Scan for the cell matching the given text and deliver its (x, y) coordinate at center. 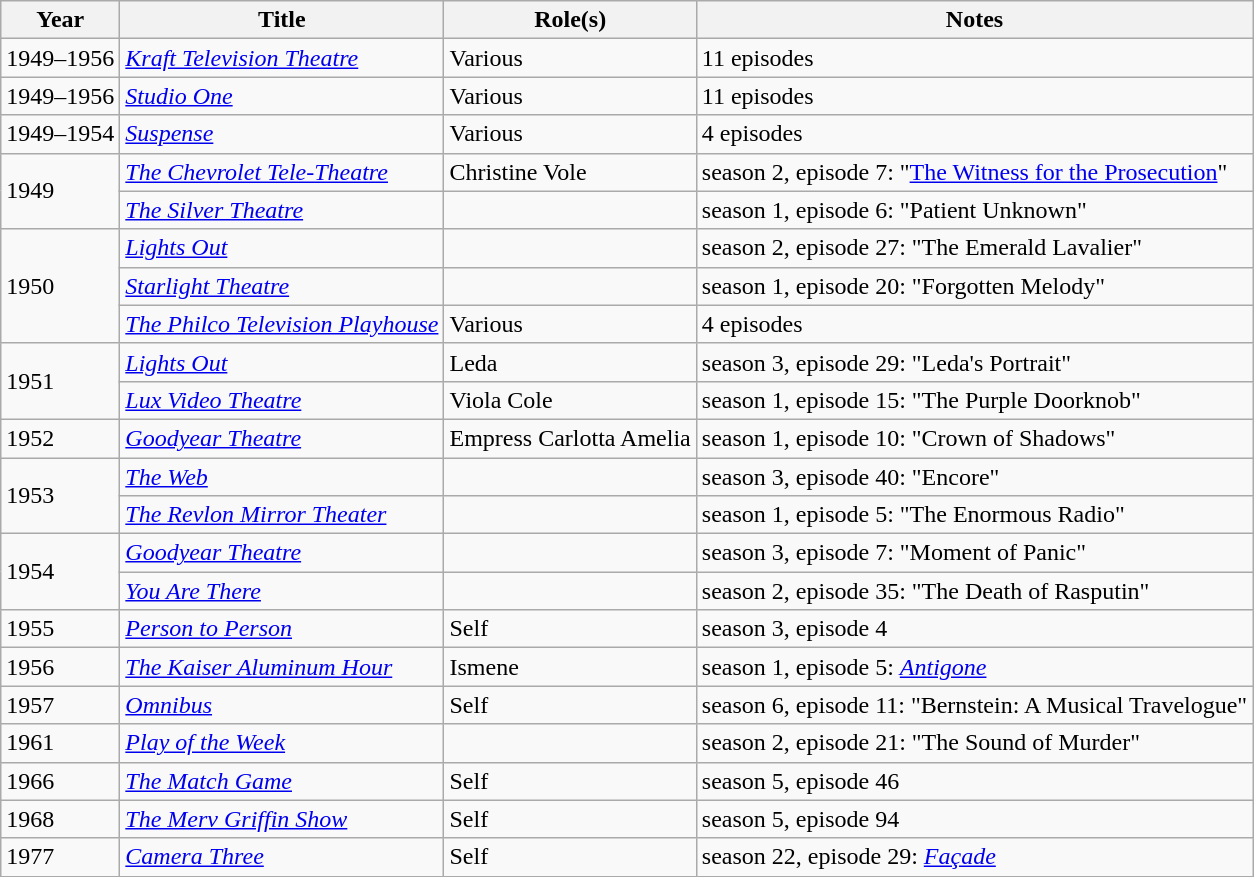
The Kaiser Aluminum Hour (282, 667)
1961 (60, 743)
Title (282, 20)
season 1, episode 5: Antigone (974, 667)
season 1, episode 15: "The Purple Doorknob" (974, 400)
season 3, episode 40: "Encore" (974, 477)
Empress Carlotta Amelia (570, 438)
The Web (282, 477)
1957 (60, 705)
season 1, episode 5: "The Enormous Radio" (974, 515)
Studio One (282, 96)
Play of the Week (282, 743)
Person to Person (282, 629)
1952 (60, 438)
season 22, episode 29: Façade (974, 857)
1955 (60, 629)
Christine Vole (570, 172)
season 2, episode 35: "The Death of Rasputin" (974, 591)
season 3, episode 7: "Moment of Panic" (974, 553)
Camera Three (282, 857)
season 2, episode 27: "The Emerald Lavalier" (974, 248)
Ismene (570, 667)
Omnibus (282, 705)
Role(s) (570, 20)
1950 (60, 286)
season 1, episode 20: "Forgotten Melody" (974, 286)
Lux Video Theatre (282, 400)
season 2, episode 7: "The Witness for the Prosecution" (974, 172)
The Match Game (282, 781)
Year (60, 20)
You Are There (282, 591)
1949–1954 (60, 134)
Viola Cole (570, 400)
Notes (974, 20)
1966 (60, 781)
season 2, episode 21: "The Sound of Murder" (974, 743)
The Silver Theatre (282, 210)
Kraft Television Theatre (282, 58)
season 3, episode 29: "Leda's Portrait" (974, 362)
1954 (60, 572)
season 1, episode 6: "Patient Unknown" (974, 210)
The Revlon Mirror Theater (282, 515)
The Philco Television Playhouse (282, 324)
The Chevrolet Tele-Theatre (282, 172)
1977 (60, 857)
season 3, episode 4 (974, 629)
The Merv Griffin Show (282, 819)
season 1, episode 10: "Crown of Shadows" (974, 438)
Starlight Theatre (282, 286)
Leda (570, 362)
1956 (60, 667)
1953 (60, 496)
1951 (60, 381)
season 5, episode 46 (974, 781)
1949 (60, 191)
1968 (60, 819)
season 5, episode 94 (974, 819)
Suspense (282, 134)
season 6, episode 11: "Bernstein: A Musical Travelogue" (974, 705)
